Search for the cell housing the specified text and yield its [x, y] center coordinate. 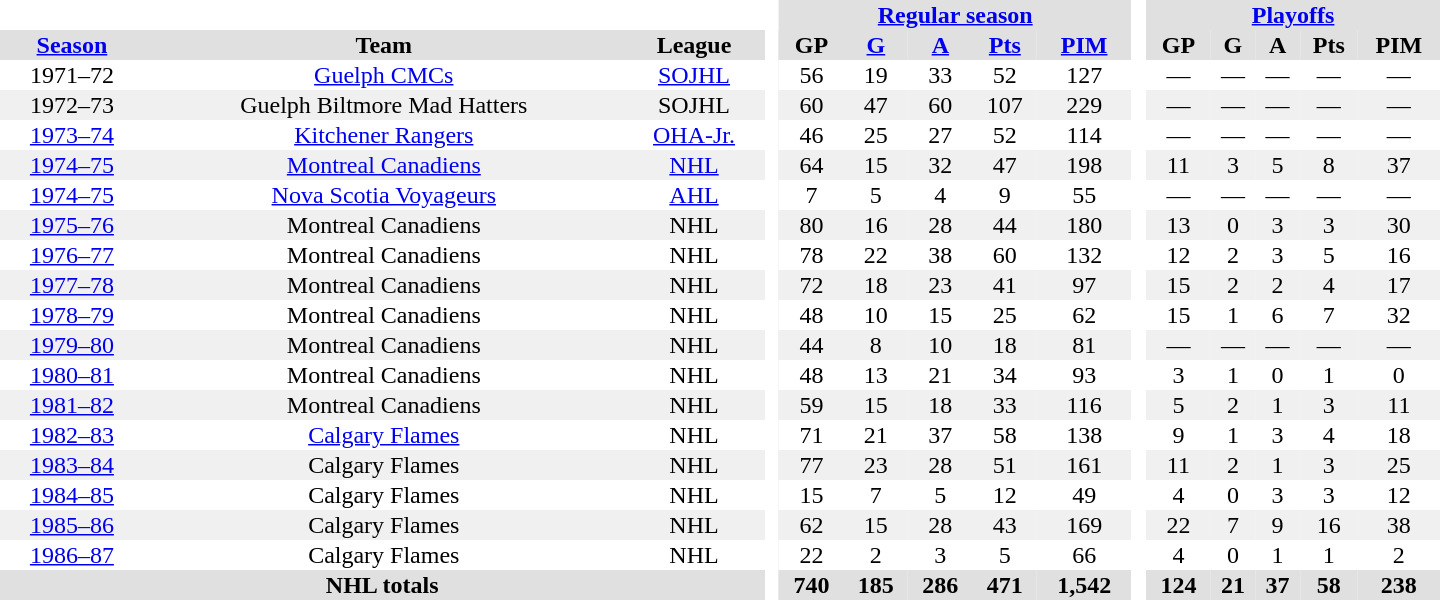
1979–80 [72, 345]
81 [1084, 345]
107 [1005, 105]
34 [1005, 375]
1975–76 [72, 225]
27 [940, 135]
56 [811, 75]
114 [1084, 135]
64 [811, 165]
169 [1084, 525]
NHL totals [382, 585]
161 [1084, 465]
46 [811, 135]
Guelph CMCs [384, 75]
41 [1005, 285]
66 [1084, 555]
229 [1084, 105]
78 [811, 255]
185 [876, 585]
180 [1084, 225]
77 [811, 465]
1,542 [1084, 585]
97 [1084, 285]
Season [72, 45]
132 [1084, 255]
1986–87 [72, 555]
51 [1005, 465]
80 [811, 225]
Guelph Biltmore Mad Hatters [384, 105]
286 [940, 585]
1977–78 [72, 285]
127 [1084, 75]
1985–86 [72, 525]
1978–79 [72, 315]
6 [1278, 315]
League [694, 45]
Playoffs [1293, 15]
17 [1399, 285]
238 [1399, 585]
AHL [694, 195]
1976–77 [72, 255]
Nova Scotia Voyageurs [384, 195]
1983–84 [72, 465]
1984–85 [72, 495]
72 [811, 285]
124 [1178, 585]
138 [1084, 435]
59 [811, 405]
93 [1084, 375]
Kitchener Rangers [384, 135]
740 [811, 585]
1973–74 [72, 135]
49 [1084, 495]
1972–73 [72, 105]
43 [1005, 525]
30 [1399, 225]
71 [811, 435]
471 [1005, 585]
1971–72 [72, 75]
19 [876, 75]
198 [1084, 165]
OHA-Jr. [694, 135]
Team [384, 45]
1981–82 [72, 405]
1980–81 [72, 375]
116 [1084, 405]
55 [1084, 195]
Regular season [955, 15]
1982–83 [72, 435]
